Pinpoint the cell where the given text exists, returning its (x, y) midpoint coordinate. 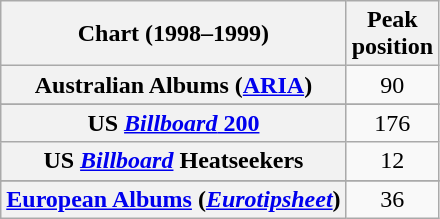
176 (392, 123)
European Albums (Eurotipsheet) (174, 199)
Chart (1998–1999) (174, 34)
Australian Albums (ARIA) (174, 85)
US Billboard 200 (174, 123)
36 (392, 199)
90 (392, 85)
Peakposition (392, 34)
12 (392, 161)
US Billboard Heatseekers (174, 161)
